Search for the cell housing the specified text and yield its (x, y) center coordinate. 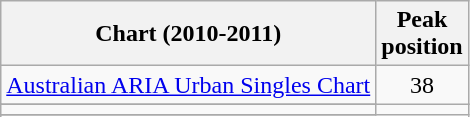
Peakposition (422, 34)
Chart (2010-2011) (188, 34)
38 (422, 85)
Australian ARIA Urban Singles Chart (188, 85)
